Search for the cell housing the specified text and yield its (x, y) center coordinate. 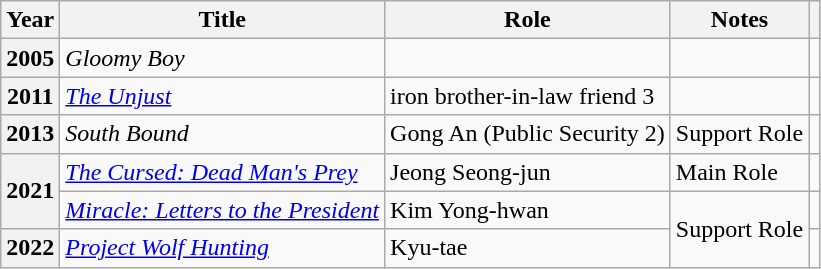
The Unjust (222, 96)
Notes (739, 20)
Gong An (Public Security 2) (528, 134)
Miracle: Letters to the President (222, 210)
Main Role (739, 172)
iron brother-in-law friend 3 (528, 96)
2013 (30, 134)
Kyu-tae (528, 248)
Title (222, 20)
Gloomy Boy (222, 58)
Jeong Seong-jun (528, 172)
2011 (30, 96)
2022 (30, 248)
South Bound (222, 134)
Year (30, 20)
2005 (30, 58)
The Cursed: Dead Man's Prey (222, 172)
Role (528, 20)
2021 (30, 191)
Kim Yong-hwan (528, 210)
Project Wolf Hunting (222, 248)
